Identify which cell holds the provided text, then report its [X, Y] central coordinate. 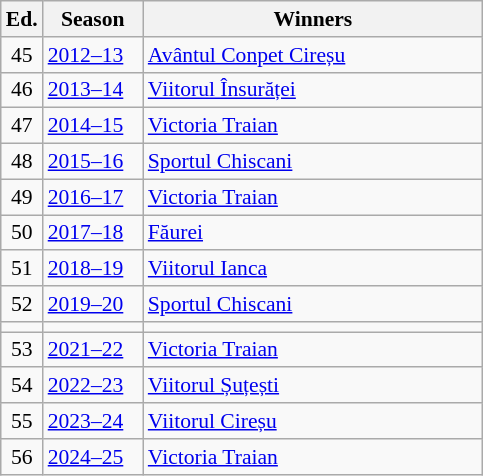
Ed. [22, 19]
55 [22, 421]
45 [22, 55]
53 [22, 350]
49 [22, 197]
54 [22, 386]
56 [22, 457]
46 [22, 90]
48 [22, 162]
51 [22, 269]
Winners [313, 19]
2016–17 [93, 197]
Viitorul Cireșu [313, 421]
Viitorul Ianca [313, 269]
Season [93, 19]
2015–16 [93, 162]
Avântul Conpet Cireșu [313, 55]
2019–20 [93, 304]
2017–18 [93, 233]
47 [22, 126]
2024–25 [93, 457]
2014–15 [93, 126]
Făurei [313, 233]
Viitorul Șuțești [313, 386]
52 [22, 304]
2018–19 [93, 269]
2012–13 [93, 55]
2023–24 [93, 421]
Viitorul Însurăței [313, 90]
2022–23 [93, 386]
2013–14 [93, 90]
50 [22, 233]
2021–22 [93, 350]
